From the cell containing the given text, extract its center point as [x, y] coordinate. 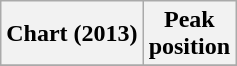
Peakposition [189, 34]
Chart (2013) [72, 34]
